For the text-containing cell, return its midpoint in (X, Y) coordinate format. 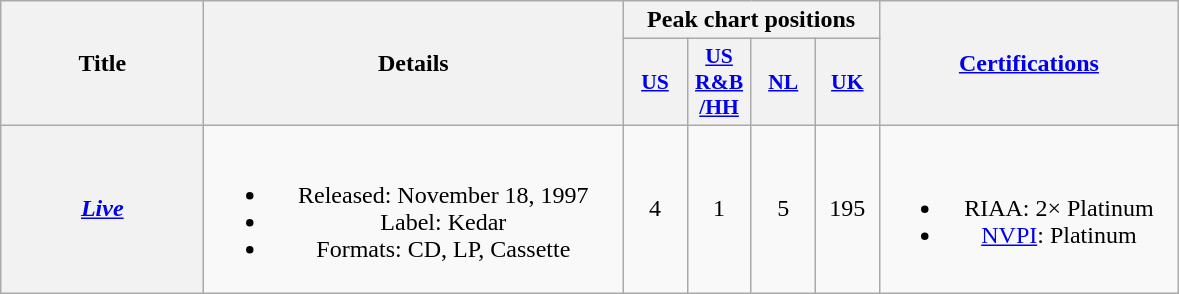
Certifications (1028, 64)
1 (719, 208)
4 (655, 208)
Details (414, 64)
Title (102, 64)
Peak chart positions (751, 20)
UK (847, 82)
195 (847, 208)
US (655, 82)
RIAA: 2× PlatinumNVPI: Platinum (1028, 208)
Live (102, 208)
5 (783, 208)
US R&B/HH (719, 82)
Released: November 18, 1997Label: KedarFormats: CD, LP, Cassette (414, 208)
NL (783, 82)
